Find where the given text appears and provide that cell's center as (X, Y) coordinate. 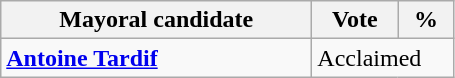
Mayoral candidate (156, 20)
% (426, 20)
Acclaimed (383, 58)
Antoine Tardif (156, 58)
Vote (355, 20)
